Detect which cell encompasses the target text, then output its (x, y) center coordinate. 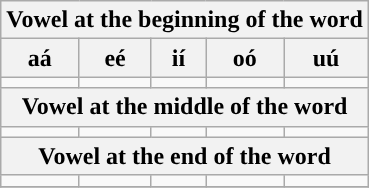
oó (245, 58)
uú (326, 58)
Vowel at the end of the word (185, 156)
eé (115, 58)
aá (40, 58)
Vowel at the beginning of the word (185, 20)
Vowel at the middle of the word (185, 107)
ií (178, 58)
